For the text-containing cell, return its midpoint in (x, y) coordinate format. 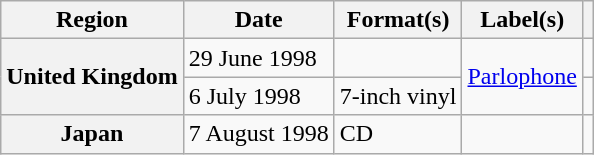
6 July 1998 (258, 96)
United Kingdom (92, 77)
Japan (92, 134)
CD (398, 134)
29 June 1998 (258, 58)
7 August 1998 (258, 134)
Label(s) (522, 20)
Region (92, 20)
7-inch vinyl (398, 96)
Date (258, 20)
Format(s) (398, 20)
Parlophone (522, 77)
